Detect which cell encompasses the target text, then output its (x, y) center coordinate. 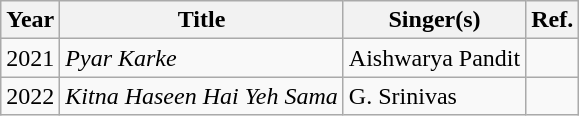
Singer(s) (434, 20)
Title (202, 20)
Kitna Haseen Hai Yeh Sama (202, 96)
G. Srinivas (434, 96)
2022 (30, 96)
Year (30, 20)
Aishwarya Pandit (434, 58)
2021 (30, 58)
Pyar Karke (202, 58)
Ref. (552, 20)
